Search for the cell housing the specified text and yield its [X, Y] center coordinate. 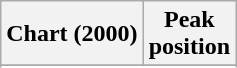
Peakposition [189, 34]
Chart (2000) [72, 34]
